Output the (X, Y) coordinate of the center of the cell containing the given text.  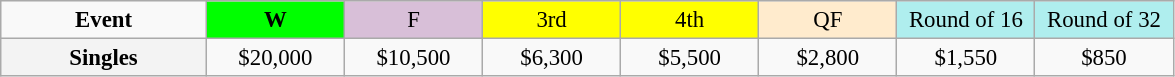
W (275, 20)
Round of 32 (1104, 20)
$850 (1104, 58)
$1,550 (966, 58)
$2,800 (828, 58)
Round of 16 (966, 20)
$5,500 (690, 58)
$10,500 (413, 58)
Event (104, 20)
$6,300 (552, 58)
Singles (104, 58)
4th (690, 20)
$20,000 (275, 58)
QF (828, 20)
F (413, 20)
3rd (552, 20)
